Detect which cell encompasses the target text, then output its [x, y] center coordinate. 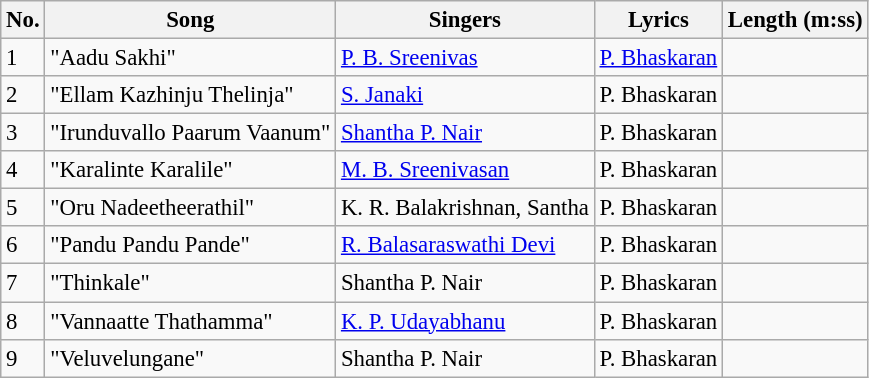
5 [23, 208]
"Thinkale" [190, 283]
Lyrics [658, 20]
No. [23, 20]
"Karalinte Karalile" [190, 170]
2 [23, 95]
3 [23, 133]
"Vannaatte Thathamma" [190, 321]
Song [190, 20]
"Aadu Sakhi" [190, 58]
P. B. Sreenivas [466, 58]
"Veluvelungane" [190, 358]
K. R. Balakrishnan, Santha [466, 208]
1 [23, 58]
7 [23, 283]
9 [23, 358]
6 [23, 245]
8 [23, 321]
Length (m:ss) [796, 20]
"Irunduvallo Paarum Vaanum" [190, 133]
"Pandu Pandu Pande" [190, 245]
R. Balasaraswathi Devi [466, 245]
S. Janaki [466, 95]
"Oru Nadeetheerathil" [190, 208]
Singers [466, 20]
M. B. Sreenivasan [466, 170]
4 [23, 170]
K. P. Udayabhanu [466, 321]
"Ellam Kazhinju Thelinja" [190, 95]
